Return [X, Y] of the center of cell containing provided text 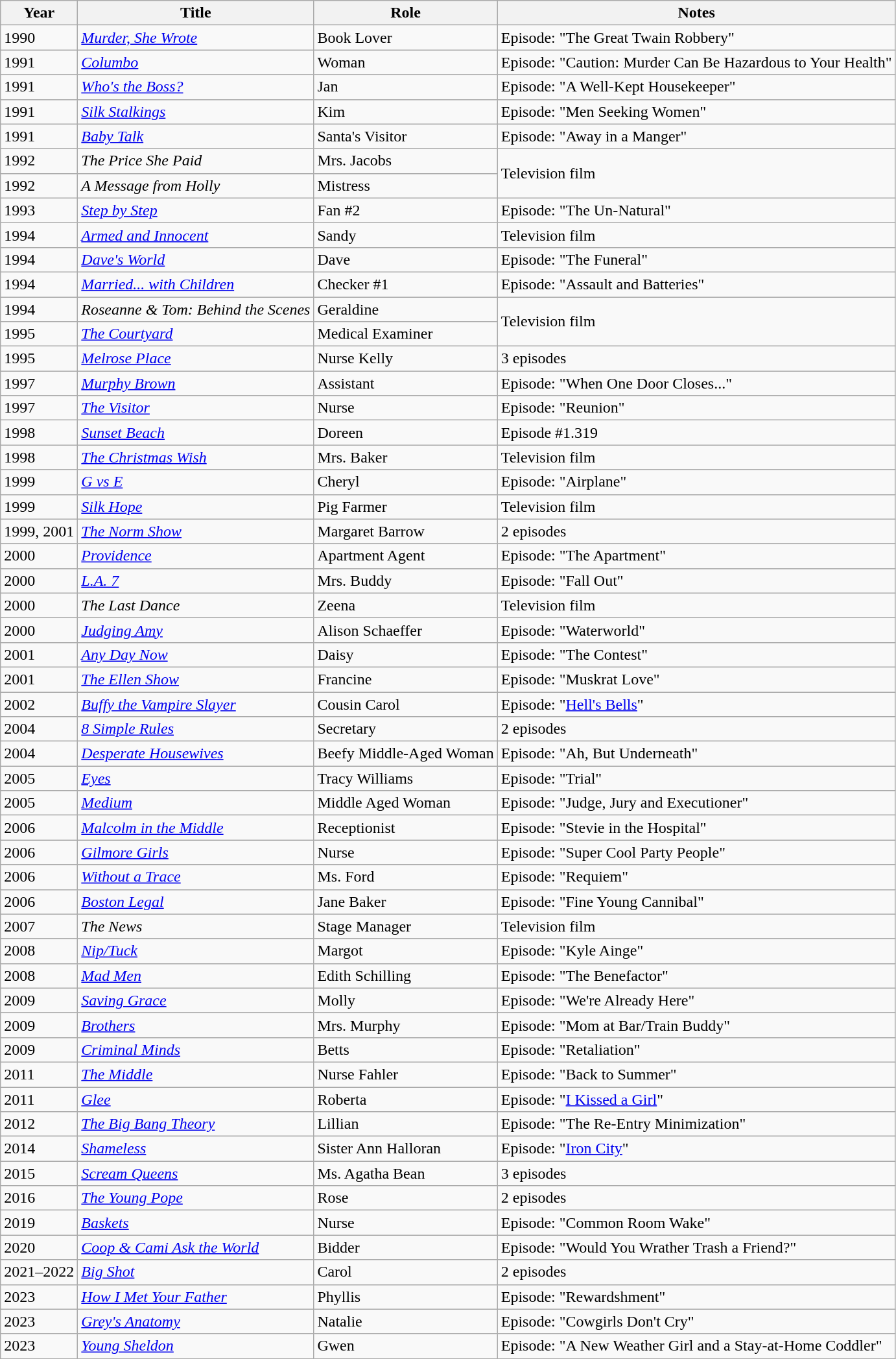
Middle Aged Woman [406, 803]
Episode: "Rewardshment" [696, 1297]
Episode: "Fall Out" [696, 581]
G vs E [196, 482]
Episode: "Retaliation" [696, 1050]
L.A. 7 [196, 581]
Gwen [406, 1346]
Secretary [406, 729]
2021–2022 [39, 1272]
The Ellen Show [196, 679]
Zeena [406, 605]
Nurse Fahler [406, 1074]
Year [39, 13]
Margot [406, 951]
Episode: "The Benefactor" [696, 976]
Dave [406, 259]
Medium [196, 803]
Coop & Cami Ask the World [196, 1247]
The Young Pope [196, 1198]
Brothers [196, 1025]
Molly [406, 1000]
Tracy Williams [406, 778]
Episode: "Back to Summer" [696, 1074]
1993 [39, 210]
Episode: "When One Door Closes..." [696, 383]
Episode: "I Kissed a Girl" [696, 1100]
2020 [39, 1247]
Jane Baker [406, 902]
Episode: "Waterworld" [696, 630]
Murphy Brown [196, 383]
Malcolm in the Middle [196, 828]
Stage Manager [406, 926]
Scream Queens [196, 1173]
Cousin Carol [406, 704]
8 Simple Rules [196, 729]
Checker #1 [406, 284]
Mrs. Buddy [406, 581]
The Price She Paid [196, 161]
Pig Farmer [406, 507]
Mrs. Jacobs [406, 161]
Boston Legal [196, 902]
Francine [406, 679]
Baby Talk [196, 136]
Santa's Visitor [406, 136]
Saving Grace [196, 1000]
Episode: "A Well-Kept Housekeeper" [696, 87]
Sandy [406, 235]
A Message from Holly [196, 186]
Dave's World [196, 259]
Carol [406, 1272]
Episode: "Trial" [696, 778]
Ms. Agatha Bean [406, 1173]
2002 [39, 704]
Title [196, 13]
Book Lover [406, 38]
How I Met Your Father [196, 1297]
2015 [39, 1173]
Judging Amy [196, 630]
Lillian [406, 1124]
Beefy Middle-Aged Woman [406, 754]
Mrs. Baker [406, 457]
Eyes [196, 778]
The Norm Show [196, 531]
Episode: "The Apartment" [696, 556]
Episode: "Iron City" [696, 1149]
2016 [39, 1198]
Desperate Housewives [196, 754]
Columbo [196, 62]
2019 [39, 1223]
Gilmore Girls [196, 852]
Ms. Ford [406, 877]
The Courtyard [196, 334]
Without a Trace [196, 877]
Apartment Agent [406, 556]
Episode: "Kyle Ainge" [696, 951]
Episode: "Fine Young Cannibal" [696, 902]
Episode: "The Great Twain Robbery" [696, 38]
Married... with Children [196, 284]
Receptionist [406, 828]
Cheryl [406, 482]
Baskets [196, 1223]
Episode #1.319 [696, 433]
Step by Step [196, 210]
Betts [406, 1050]
Criminal Minds [196, 1050]
Roberta [406, 1100]
Episode: "We're Already Here" [696, 1000]
Episode: "Assault and Batteries" [696, 284]
Silk Hope [196, 507]
Nip/Tuck [196, 951]
Young Sheldon [196, 1346]
Armed and Innocent [196, 235]
Any Day Now [196, 655]
Episode: "Men Seeking Women" [696, 112]
Episode: "Would You Wrather Trash a Friend?" [696, 1247]
Notes [696, 13]
1999, 2001 [39, 531]
Episode: "A New Weather Girl and a Stay-at-Home Coddler" [696, 1346]
Murder, She Wrote [196, 38]
Episode: "The Re-Entry Minimization" [696, 1124]
Episode: "Reunion" [696, 408]
Episode: "The Un-Natural" [696, 210]
Who's the Boss? [196, 87]
Natalie [406, 1321]
Medical Examiner [406, 334]
Episode: "Mom at Bar/Train Buddy" [696, 1025]
Episode: "The Contest" [696, 655]
Episode: "Super Cool Party People" [696, 852]
Woman [406, 62]
Kim [406, 112]
Rose [406, 1198]
Assistant [406, 383]
2007 [39, 926]
Daisy [406, 655]
Role [406, 13]
Big Shot [196, 1272]
Melrose Place [196, 359]
Episode: "Requiem" [696, 877]
Mad Men [196, 976]
Fan #2 [406, 210]
The Middle [196, 1074]
Jan [406, 87]
Episode: "Hell's Bells" [696, 704]
Geraldine [406, 309]
1990 [39, 38]
Episode: "Ah, But Underneath" [696, 754]
Mrs. Murphy [406, 1025]
Silk Stalkings [196, 112]
Episode: "Common Room Wake" [696, 1223]
Sunset Beach [196, 433]
Episode: "Muskrat Love" [696, 679]
The News [196, 926]
Episode: "Stevie in the Hospital" [696, 828]
Buffy the Vampire Slayer [196, 704]
Nurse Kelly [406, 359]
Doreen [406, 433]
Edith Schilling [406, 976]
Episode: "Judge, Jury and Executioner" [696, 803]
Roseanne & Tom: Behind the Scenes [196, 309]
Alison Schaeffer [406, 630]
Episode: "The Funeral" [696, 259]
Sister Ann Halloran [406, 1149]
2012 [39, 1124]
2014 [39, 1149]
Phyllis [406, 1297]
Glee [196, 1100]
The Big Bang Theory [196, 1124]
Mistress [406, 186]
Episode: "Away in a Manger" [696, 136]
Margaret Barrow [406, 531]
Grey's Anatomy [196, 1321]
Bidder [406, 1247]
Episode: "Cowgirls Don't Cry" [696, 1321]
Episode: "Caution: Murder Can Be Hazardous to Your Health" [696, 62]
Shameless [196, 1149]
Episode: "Airplane" [696, 482]
The Last Dance [196, 605]
Providence [196, 556]
The Visitor [196, 408]
The Christmas Wish [196, 457]
